Return [x, y] of the center of cell containing provided text 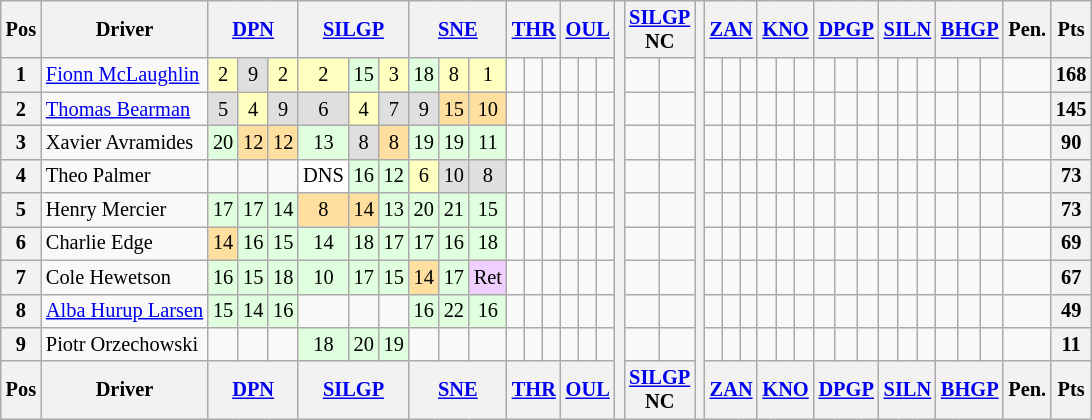
21 [454, 210]
168 [1071, 75]
Alba Hurup Larsen [124, 311]
Theo Palmer [124, 176]
Cole Hewetson [124, 277]
Xavier Avramides [124, 142]
67 [1071, 277]
69 [1071, 243]
Charlie Edge [124, 243]
Fionn McLaughlin [124, 75]
Henry Mercier [124, 210]
145 [1071, 109]
Thomas Bearman [124, 109]
22 [454, 311]
49 [1071, 311]
Ret [488, 277]
90 [1071, 142]
Piotr Orzechowski [124, 344]
DNS [323, 176]
